Extract the (x, y) coordinate from the center of the cell holding the provided text.  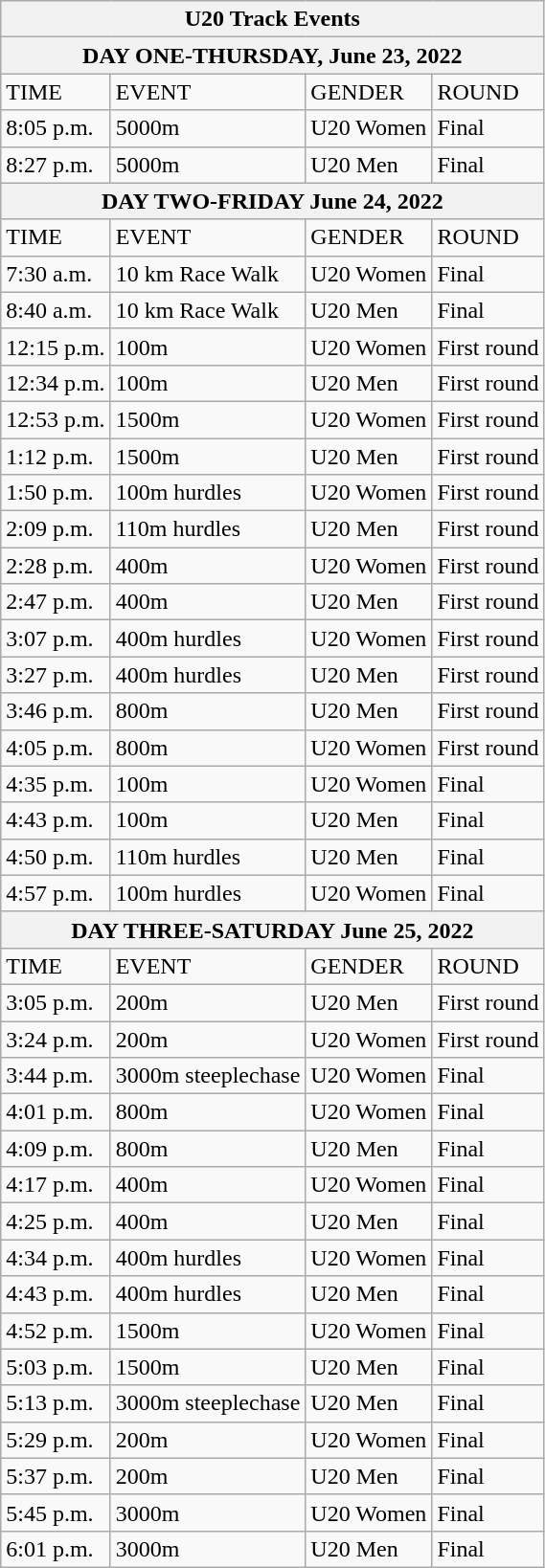
12:53 p.m. (56, 419)
DAY TWO-FRIDAY June 24, 2022 (272, 201)
1:12 p.m. (56, 457)
5:13 p.m. (56, 1403)
DAY THREE-SATURDAY June 25, 2022 (272, 930)
3:07 p.m. (56, 638)
3:27 p.m. (56, 675)
4:01 p.m. (56, 1112)
2:09 p.m. (56, 529)
2:28 p.m. (56, 566)
4:25 p.m. (56, 1221)
5:37 p.m. (56, 1476)
4:35 p.m. (56, 784)
12:34 p.m. (56, 383)
12:15 p.m. (56, 347)
5:29 p.m. (56, 1440)
4:05 p.m. (56, 748)
8:27 p.m. (56, 165)
8:40 a.m. (56, 310)
5:45 p.m. (56, 1512)
3:46 p.m. (56, 711)
8:05 p.m. (56, 128)
4:52 p.m. (56, 1331)
4:17 p.m. (56, 1185)
DAY ONE-THURSDAY, June 23, 2022 (272, 56)
2:47 p.m. (56, 602)
5:03 p.m. (56, 1367)
7:30 a.m. (56, 274)
U20 Track Events (272, 19)
3:05 p.m. (56, 1002)
4:50 p.m. (56, 857)
3:44 p.m. (56, 1076)
4:09 p.m. (56, 1149)
6:01 p.m. (56, 1549)
4:57 p.m. (56, 893)
4:34 p.m. (56, 1258)
3:24 p.m. (56, 1039)
1:50 p.m. (56, 493)
